Return [x, y] of the center of cell containing provided text 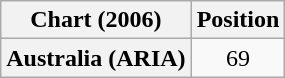
Chart (2006) [96, 20]
Position [238, 20]
69 [238, 58]
Australia (ARIA) [96, 58]
